Provide the [x, y] coordinate of the cell's center where the given text is located.  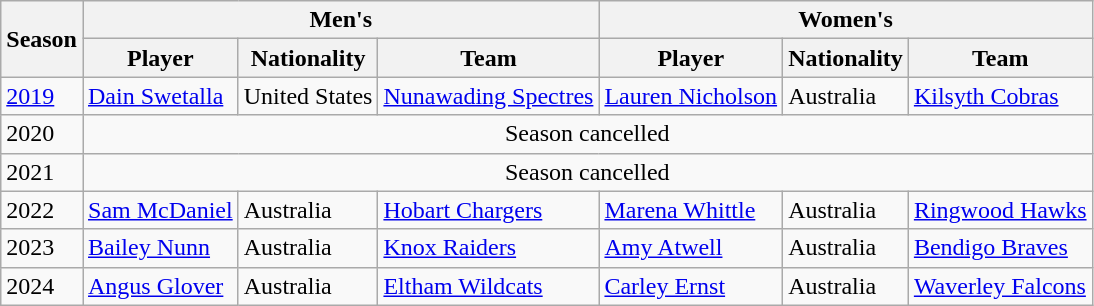
Marena Whittle [691, 210]
Carley Ernst [691, 286]
Eltham Wildcats [488, 286]
Hobart Chargers [488, 210]
2024 [42, 286]
Women's [846, 20]
United States [308, 96]
Angus Glover [160, 286]
2022 [42, 210]
Lauren Nicholson [691, 96]
Sam McDaniel [160, 210]
Bailey Nunn [160, 248]
Men's [340, 20]
2021 [42, 172]
2023 [42, 248]
2019 [42, 96]
Kilsyth Cobras [1000, 96]
Bendigo Braves [1000, 248]
Ringwood Hawks [1000, 210]
Dain Swetalla [160, 96]
Waverley Falcons [1000, 286]
2020 [42, 134]
Knox Raiders [488, 248]
Amy Atwell [691, 248]
Nunawading Spectres [488, 96]
Season [42, 39]
